Return the (x, y) coordinate for the center point of the cell that contains the specified text.  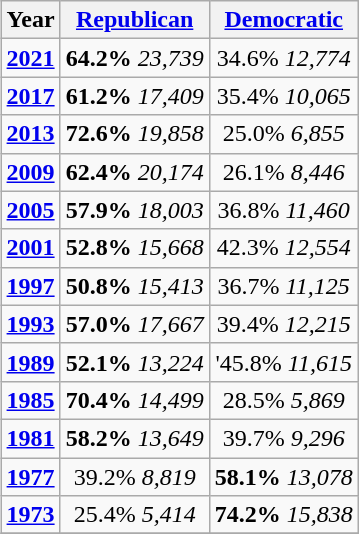
72.6% 19,858 (134, 134)
57.0% 17,667 (134, 324)
39.2% 8,819 (134, 477)
Year (30, 20)
1993 (30, 324)
2021 (30, 58)
25.4% 5,414 (134, 515)
34.6% 12,774 (284, 58)
1973 (30, 515)
25.0% 6,855 (284, 134)
35.4% 10,065 (284, 96)
58.2% 13,649 (134, 438)
50.8% 15,413 (134, 286)
36.8% 11,460 (284, 210)
26.1% 8,446 (284, 172)
74.2% 15,838 (284, 515)
2017 (30, 96)
57.9% 18,003 (134, 210)
52.1% 13,224 (134, 362)
1977 (30, 477)
'45.8% 11,615 (284, 362)
58.1% 13,078 (284, 477)
2005 (30, 210)
1985 (30, 400)
36.7% 11,125 (284, 286)
1989 (30, 362)
52.8% 15,668 (134, 248)
Democratic (284, 20)
2009 (30, 172)
1981 (30, 438)
28.5% 5,869 (284, 400)
Republican (134, 20)
70.4% 14,499 (134, 400)
39.7% 9,296 (284, 438)
64.2% 23,739 (134, 58)
2013 (30, 134)
42.3% 12,554 (284, 248)
1997 (30, 286)
62.4% 20,174 (134, 172)
2001 (30, 248)
39.4% 12,215 (284, 324)
61.2% 17,409 (134, 96)
